Extract the [x, y] coordinate from the center of the cell holding the provided text.  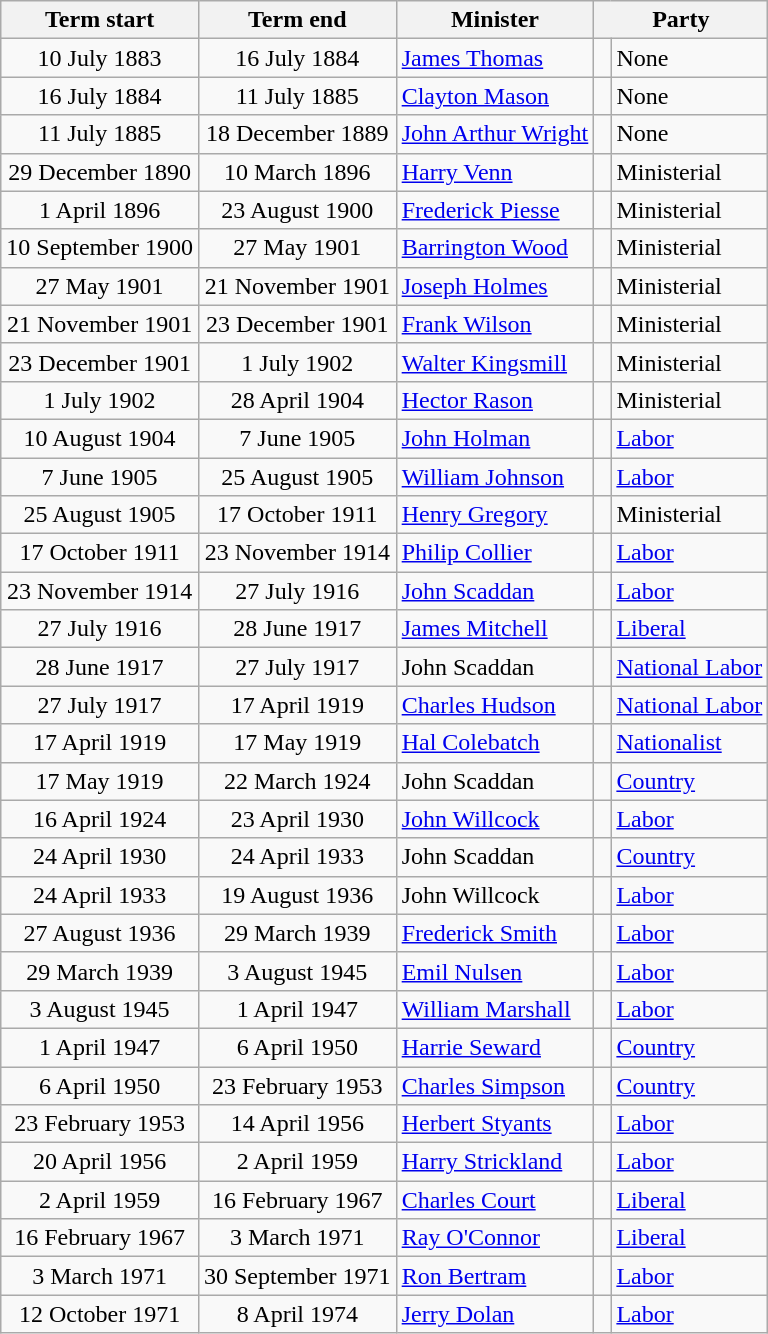
James Thomas [495, 58]
10 September 1900 [100, 248]
27 August 1936 [100, 933]
Term start [100, 20]
Harry Venn [495, 172]
Harrie Seward [495, 1047]
12 October 1971 [100, 1314]
Hector Rason [495, 400]
Term end [297, 20]
Ray O'Connor [495, 1238]
Walter Kingsmill [495, 362]
Nationalist [690, 743]
Emil Nulsen [495, 971]
8 April 1974 [297, 1314]
23 April 1930 [297, 819]
Frank Wilson [495, 324]
23 August 1900 [297, 210]
Henry Gregory [495, 515]
Jerry Dolan [495, 1314]
Harry Strickland [495, 1162]
22 March 1924 [297, 781]
1 April 1896 [100, 210]
10 July 1883 [100, 58]
Charles Hudson [495, 705]
20 April 1956 [100, 1162]
Frederick Smith [495, 933]
Party [681, 20]
John Arthur Wright [495, 134]
John Holman [495, 438]
Charles Simpson [495, 1085]
Barrington Wood [495, 248]
29 December 1890 [100, 172]
Hal Colebatch [495, 743]
William Marshall [495, 1009]
18 December 1889 [297, 134]
30 September 1971 [297, 1276]
Ron Bertram [495, 1276]
James Mitchell [495, 629]
Joseph Holmes [495, 286]
Charles Court [495, 1200]
William Johnson [495, 477]
Minister [495, 20]
Clayton Mason [495, 96]
28 April 1904 [297, 400]
Frederick Piesse [495, 210]
10 August 1904 [100, 438]
24 April 1930 [100, 857]
14 April 1956 [297, 1124]
10 March 1896 [297, 172]
Philip Collier [495, 553]
Herbert Styants [495, 1124]
16 April 1924 [100, 819]
19 August 1936 [297, 895]
